Provide the (X, Y) coordinate of the cell's center where the given text is located.  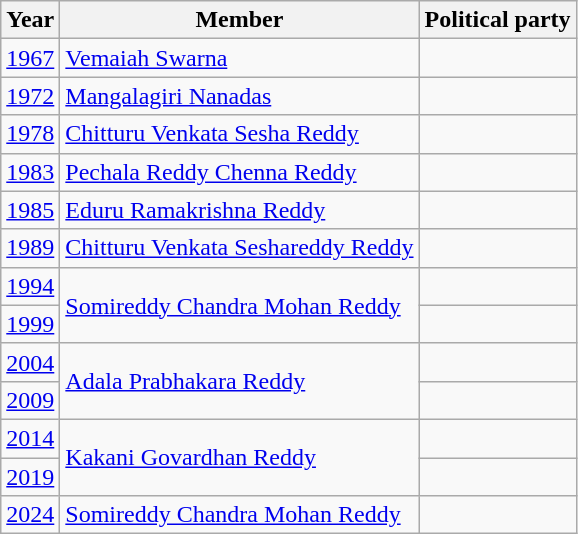
1983 (30, 172)
2019 (30, 477)
2004 (30, 362)
1989 (30, 248)
Eduru Ramakrishna Reddy (240, 210)
2024 (30, 515)
Vemaiah Swarna (240, 58)
2014 (30, 438)
Year (30, 20)
Member (240, 20)
1978 (30, 134)
1972 (30, 96)
Adala Prabhakara Reddy (240, 381)
Kakani Govardhan Reddy (240, 457)
1985 (30, 210)
Mangalagiri Nanadas (240, 96)
Chitturu Venkata Sesha Reddy (240, 134)
2009 (30, 400)
Pechala Reddy Chenna Reddy (240, 172)
Chitturu Venkata Seshareddy Reddy (240, 248)
Political party (498, 20)
1999 (30, 324)
1994 (30, 286)
1967 (30, 58)
